Scan for the cell matching the given text and deliver its [x, y] coordinate at center. 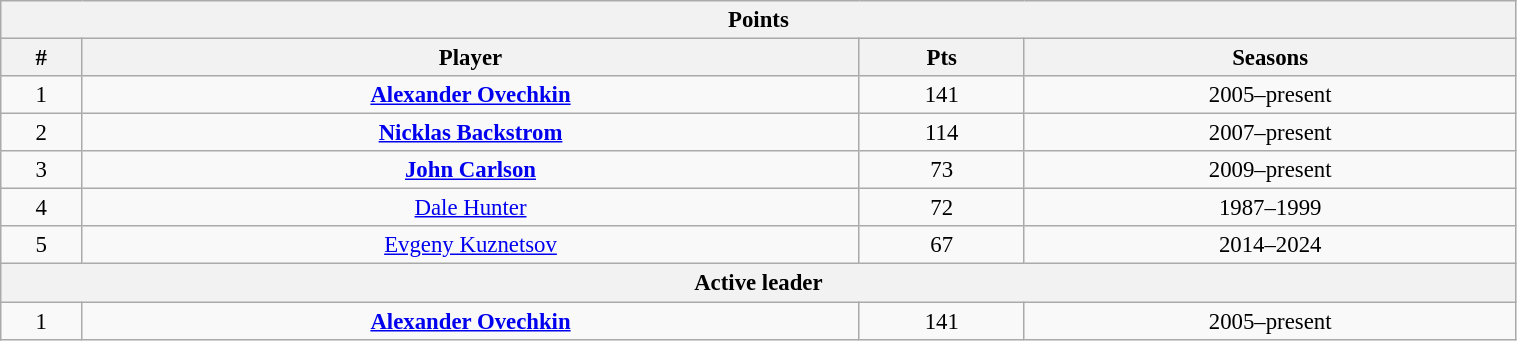
2014–2024 [1270, 245]
Evgeny Kuznetsov [470, 245]
Active leader [758, 283]
John Carlson [470, 170]
72 [942, 208]
5 [42, 245]
Player [470, 58]
Pts [942, 58]
2007–present [1270, 133]
67 [942, 245]
4 [42, 208]
Dale Hunter [470, 208]
1987–1999 [1270, 208]
Points [758, 20]
2009–present [1270, 170]
Nicklas Backstrom [470, 133]
3 [42, 170]
73 [942, 170]
Seasons [1270, 58]
114 [942, 133]
2 [42, 133]
# [42, 58]
